Find where the given text appears and provide that cell's center as [x, y] coordinate. 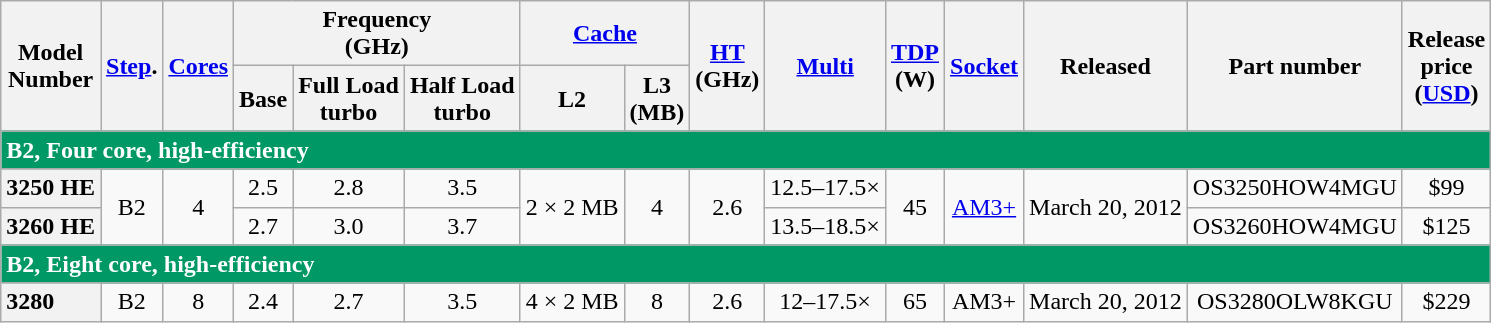
Frequency(GHz) [378, 34]
TDP(W) [914, 66]
2 × 2 MB [572, 207]
$229 [1446, 302]
L2 [572, 98]
L3(MB) [657, 98]
65 [914, 302]
13.5–18.5× [826, 226]
3280 [51, 302]
2.8 [349, 188]
HT(GHz) [728, 66]
Socket [984, 66]
Full Loadturbo [349, 98]
Releaseprice(USD) [1446, 66]
45 [914, 207]
$99 [1446, 188]
B2, Four core, high-efficiency [746, 150]
Base [264, 98]
3.7 [462, 226]
12.5–17.5× [826, 188]
Released [1106, 66]
B2, Eight core, high-efficiency [746, 264]
Part number [1294, 66]
Half Loadturbo [462, 98]
$125 [1446, 226]
4 × 2 MB [572, 302]
OS3280OLW8KGU [1294, 302]
Cache [605, 34]
3250 HE [51, 188]
ModelNumber [51, 66]
OS3260HOW4MGU [1294, 226]
Cores [198, 66]
2.5 [264, 188]
12–17.5× [826, 302]
Multi [826, 66]
OS3250HOW4MGU [1294, 188]
2.4 [264, 302]
3.0 [349, 226]
Step. [131, 66]
3260 HE [51, 226]
